Scan for the cell matching the given text and deliver its (X, Y) coordinate at center. 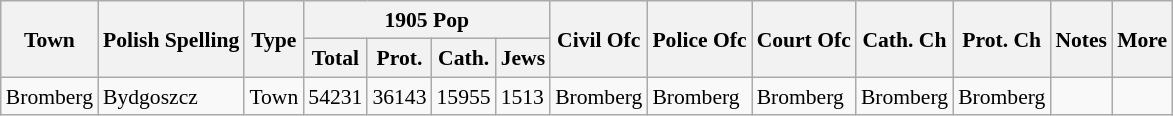
Cath. (464, 58)
36143 (399, 97)
Prot. (399, 58)
15955 (464, 97)
1513 (523, 97)
Polish Spelling (171, 39)
More (1142, 39)
Prot. Ch (1002, 39)
Type (274, 39)
Jews (523, 58)
54231 (335, 97)
Cath. Ch (904, 39)
Civil Ofc (598, 39)
Court Ofc (804, 39)
Notes (1081, 39)
Bydgoszcz (171, 97)
Police Ofc (699, 39)
1905 Pop (426, 20)
Total (335, 58)
